Return the [X, Y] coordinate for the center point of the cell that contains the specified text.  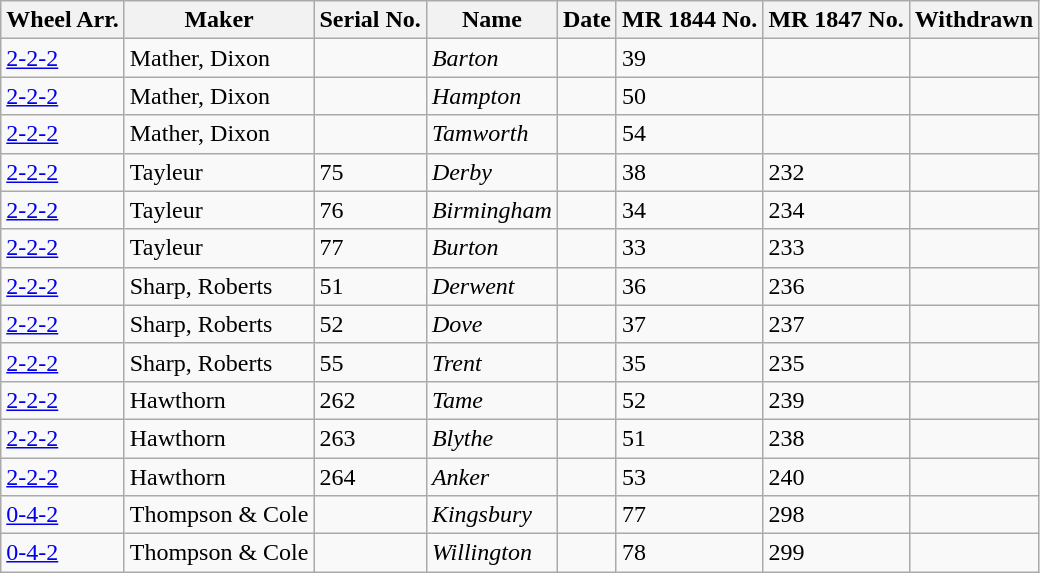
MR 1844 No. [689, 20]
298 [836, 515]
33 [689, 248]
78 [689, 553]
Barton [492, 58]
Wheel Arr. [62, 20]
299 [836, 553]
55 [370, 362]
Withdrawn [974, 20]
39 [689, 58]
Serial No. [370, 20]
53 [689, 477]
264 [370, 477]
MR 1847 No. [836, 20]
232 [836, 172]
235 [836, 362]
Burton [492, 248]
237 [836, 324]
35 [689, 362]
233 [836, 248]
75 [370, 172]
239 [836, 400]
Date [586, 20]
262 [370, 400]
Tamworth [492, 134]
Willington [492, 553]
Derwent [492, 286]
234 [836, 210]
38 [689, 172]
Tame [492, 400]
36 [689, 286]
34 [689, 210]
238 [836, 438]
236 [836, 286]
Anker [492, 477]
Name [492, 20]
Kingsbury [492, 515]
Blythe [492, 438]
Maker [219, 20]
76 [370, 210]
Derby [492, 172]
263 [370, 438]
Hampton [492, 96]
Dove [492, 324]
Birmingham [492, 210]
37 [689, 324]
Trent [492, 362]
50 [689, 96]
54 [689, 134]
240 [836, 477]
